Output the (x, y) coordinate of the center of the cell containing the given text.  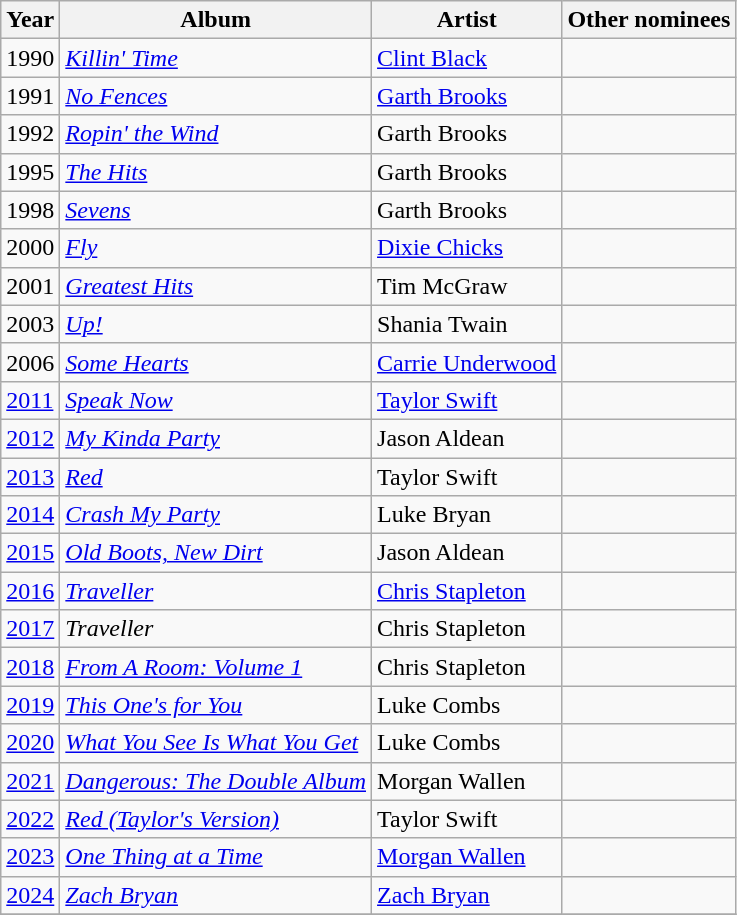
Dangerous: The Double Album (216, 781)
My Kinda Party (216, 438)
Carrie Underwood (467, 362)
This One's for You (216, 705)
Dixie Chicks (467, 248)
2012 (30, 438)
2019 (30, 705)
2006 (30, 362)
2022 (30, 819)
2021 (30, 781)
2018 (30, 667)
2016 (30, 591)
Album (216, 20)
From A Room: Volume 1 (216, 667)
2003 (30, 324)
2024 (30, 895)
Luke Bryan (467, 515)
1991 (30, 96)
Speak Now (216, 400)
Old Boots, New Dirt (216, 553)
Clint Black (467, 58)
Year (30, 20)
Shania Twain (467, 324)
1995 (30, 172)
The Hits (216, 172)
1998 (30, 210)
Other nominees (649, 20)
2014 (30, 515)
2017 (30, 629)
Crash My Party (216, 515)
Some Hearts (216, 362)
1992 (30, 134)
2013 (30, 477)
2000 (30, 248)
Up! (216, 324)
2011 (30, 400)
What You See Is What You Get (216, 743)
2020 (30, 743)
One Thing at a Time (216, 857)
Sevens (216, 210)
2001 (30, 286)
2015 (30, 553)
Greatest Hits (216, 286)
1990 (30, 58)
Red (Taylor's Version) (216, 819)
Killin' Time (216, 58)
Fly (216, 248)
2023 (30, 857)
Tim McGraw (467, 286)
Ropin' the Wind (216, 134)
No Fences (216, 96)
Artist (467, 20)
Red (216, 477)
